Scan for the cell matching the given text and deliver its [X, Y] coordinate at center. 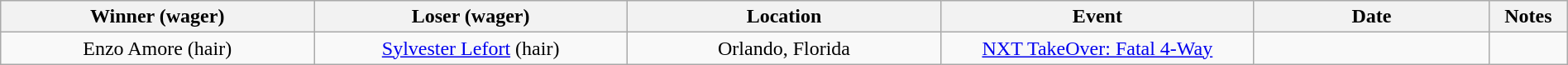
Event [1097, 17]
Winner (wager) [157, 17]
Loser (wager) [471, 17]
Location [784, 17]
NXT TakeOver: Fatal 4-Way [1097, 48]
Date [1371, 17]
Notes [1528, 17]
Sylvester Lefort (hair) [471, 48]
Enzo Amore (hair) [157, 48]
Orlando, Florida [784, 48]
